Extract the (X, Y) coordinate from the center of the cell holding the provided text.  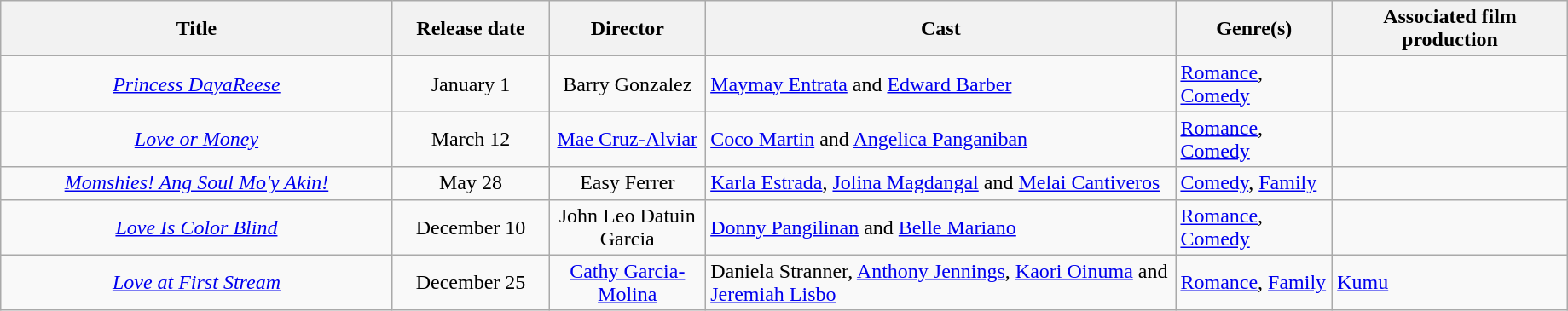
Daniela Stranner, Anthony Jennings, Kaori Oinuma and Jeremiah Lisbo (941, 283)
Easy Ferrer (628, 183)
Momshies! Ang Soul Mo'y Akin! (196, 183)
Coco Martin and Angelica Panganiban (941, 140)
Associated film production (1450, 29)
Maymay Entrata and Edward Barber (941, 84)
Kumu (1450, 283)
Love Is Color Blind (196, 227)
Princess DayaReese (196, 84)
May 28 (471, 183)
Karla Estrada, Jolina Magdangal and Melai Cantiveros (941, 183)
March 12 (471, 140)
Cast (941, 29)
Love or Money (196, 140)
Mae Cruz-Alviar (628, 140)
Donny Pangilinan and Belle Mariano (941, 227)
Comedy, Family (1254, 183)
Love at First Stream (196, 283)
Barry Gonzalez (628, 84)
December 25 (471, 283)
John Leo Datuin Garcia (628, 227)
Title (196, 29)
Genre(s) (1254, 29)
Director (628, 29)
Release date (471, 29)
December 10 (471, 227)
Cathy Garcia-Molina (628, 283)
Romance, Family (1254, 283)
January 1 (471, 84)
